Extract the [X, Y] coordinate from the center of the cell holding the provided text.  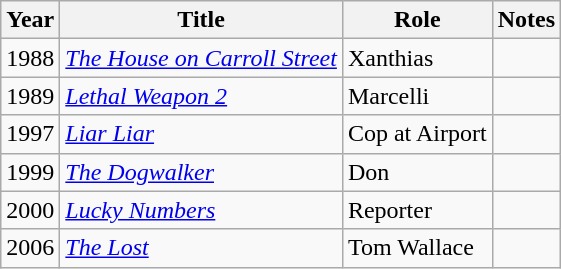
2006 [30, 248]
Xanthias [417, 58]
Marcelli [417, 96]
Reporter [417, 210]
The House on Carroll Street [202, 58]
1988 [30, 58]
Role [417, 20]
1989 [30, 96]
Title [202, 20]
Don [417, 172]
Cop at Airport [417, 134]
Notes [526, 20]
Year [30, 20]
Tom Wallace [417, 248]
Lucky Numbers [202, 210]
2000 [30, 210]
The Lost [202, 248]
1997 [30, 134]
Lethal Weapon 2 [202, 96]
1999 [30, 172]
Liar Liar [202, 134]
The Dogwalker [202, 172]
